Locate the cell with the specified text and output its [X, Y] center coordinate. 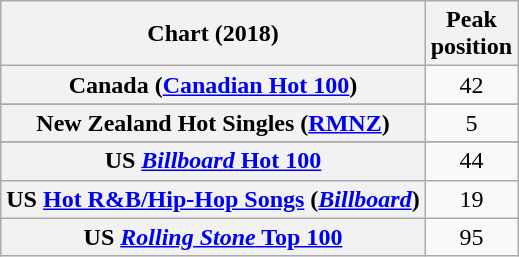
US Rolling Stone Top 100 [213, 237]
5 [471, 123]
42 [471, 85]
95 [471, 237]
Peak position [471, 34]
US Billboard Hot 100 [213, 161]
Chart (2018) [213, 34]
19 [471, 199]
Canada (Canadian Hot 100) [213, 85]
44 [471, 161]
New Zealand Hot Singles (RMNZ) [213, 123]
US Hot R&B/Hip-Hop Songs (Billboard) [213, 199]
